Capture the cell that displays the provided text and extract its (X, Y) central coordinate. 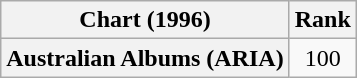
Rank (322, 20)
Australian Albums (ARIA) (145, 58)
Chart (1996) (145, 20)
100 (322, 58)
